Scan for the cell matching the given text and deliver its [x, y] coordinate at center. 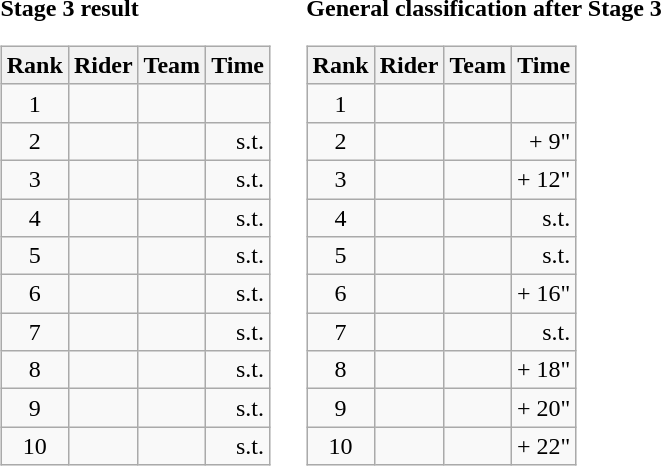
+ 20" [543, 408]
+ 9" [543, 141]
+ 12" [543, 179]
+ 18" [543, 370]
+ 22" [543, 446]
+ 16" [543, 294]
